For the text-containing cell, return its midpoint in [x, y] coordinate format. 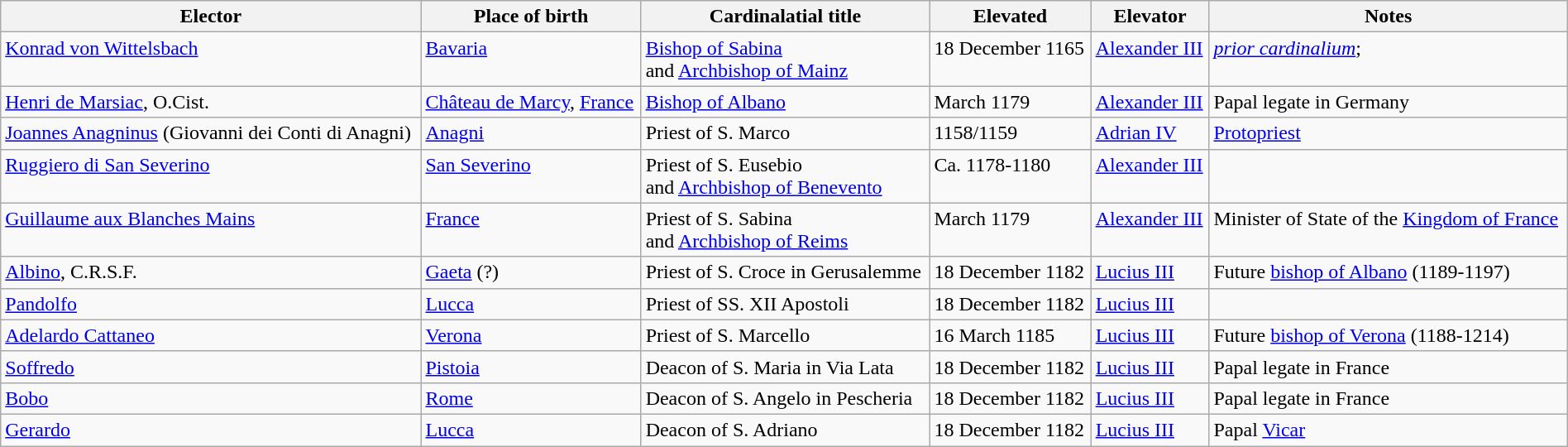
Bishop of Albano [786, 102]
Ca. 1178-1180 [1011, 175]
18 December 1165 [1011, 60]
Notes [1388, 17]
Priest of S. Croce in Gerusalemme [786, 272]
Château de Marcy, France [531, 102]
Cardinalatial title [786, 17]
Protopriest [1388, 133]
16 March 1185 [1011, 335]
Elevated [1011, 17]
Elector [211, 17]
Elevator [1150, 17]
1158/1159 [1011, 133]
Future bishop of Albano (1189-1197) [1388, 272]
Gaeta (?) [531, 272]
Bavaria [531, 60]
Bobo [211, 398]
Ruggiero di San Severino [211, 175]
San Severino [531, 175]
Rome [531, 398]
Soffredo [211, 367]
Priest of S. Sabina and Archbishop of Reims [786, 230]
Joannes Anagninus (Giovanni dei Conti di Anagni) [211, 133]
Anagni [531, 133]
Adrian IV [1150, 133]
Deacon of S. Maria in Via Lata [786, 367]
Papal Vicar [1388, 430]
Verona [531, 335]
Konrad von Wittelsbach [211, 60]
Minister of State of the Kingdom of France [1388, 230]
Place of birth [531, 17]
Deacon of S. Adriano [786, 430]
prior cardinalium; [1388, 60]
Guillaume aux Blanches Mains [211, 230]
Pandolfo [211, 304]
Priest of SS. XII Apostoli [786, 304]
Henri de Marsiac, O.Cist. [211, 102]
Priest of S. Eusebio and Archbishop of Benevento [786, 175]
Adelardo Cattaneo [211, 335]
Deacon of S. Angelo in Pescheria [786, 398]
Future bishop of Verona (1188-1214) [1388, 335]
Albino, C.R.S.F. [211, 272]
Papal legate in Germany [1388, 102]
France [531, 230]
Gerardo [211, 430]
Priest of S. Marco [786, 133]
Priest of S. Marcello [786, 335]
Pistoia [531, 367]
Bishop of Sabina and Archbishop of Mainz [786, 60]
